Capture the cell that displays the provided text and extract its [x, y] central coordinate. 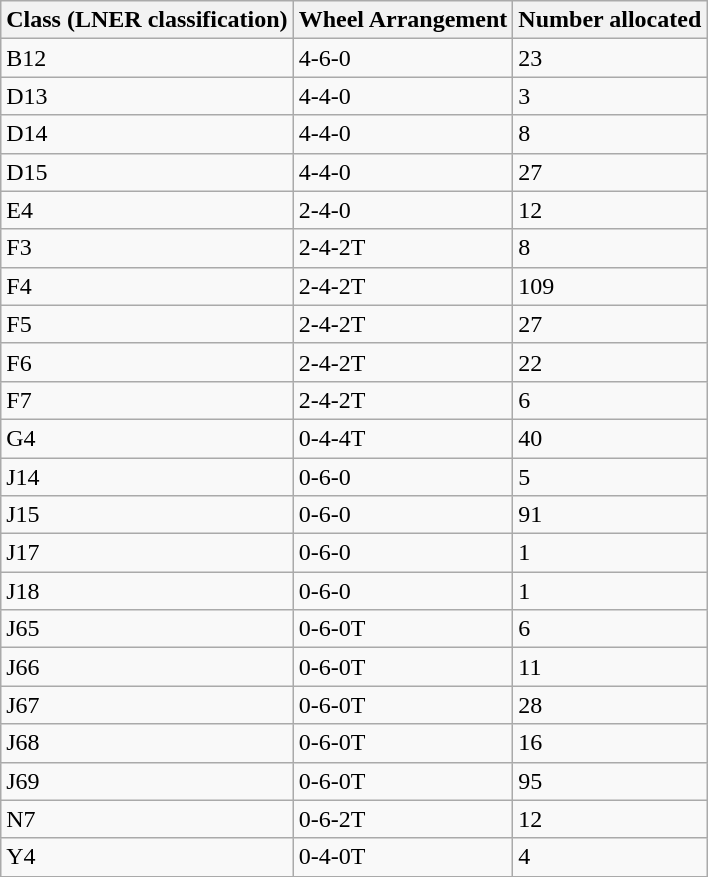
Y4 [147, 857]
N7 [147, 819]
J15 [147, 515]
91 [610, 515]
J17 [147, 553]
16 [610, 743]
2-4-0 [403, 210]
J66 [147, 667]
0-6-2T [403, 819]
40 [610, 438]
0-4-0T [403, 857]
F3 [147, 248]
22 [610, 362]
J65 [147, 629]
3 [610, 96]
F4 [147, 286]
28 [610, 705]
J67 [147, 705]
B12 [147, 58]
Wheel Arrangement [403, 20]
109 [610, 286]
D14 [147, 134]
D13 [147, 96]
95 [610, 781]
Class (LNER classification) [147, 20]
J18 [147, 591]
F5 [147, 324]
G4 [147, 438]
D15 [147, 172]
J68 [147, 743]
4 [610, 857]
4-6-0 [403, 58]
0-4-4T [403, 438]
5 [610, 477]
F6 [147, 362]
J69 [147, 781]
F7 [147, 400]
11 [610, 667]
J14 [147, 477]
Number allocated [610, 20]
E4 [147, 210]
23 [610, 58]
